Provide the [x, y] coordinate of the cell's center where the given text is located.  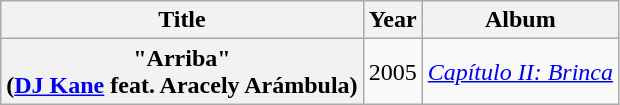
2005 [392, 72]
Title [182, 20]
Album [520, 20]
Capítulo II: Brinca [520, 72]
"Arriba"(DJ Kane feat. Aracely Arámbula) [182, 72]
Year [392, 20]
